Locate the cell with the specified text and output its [X, Y] center coordinate. 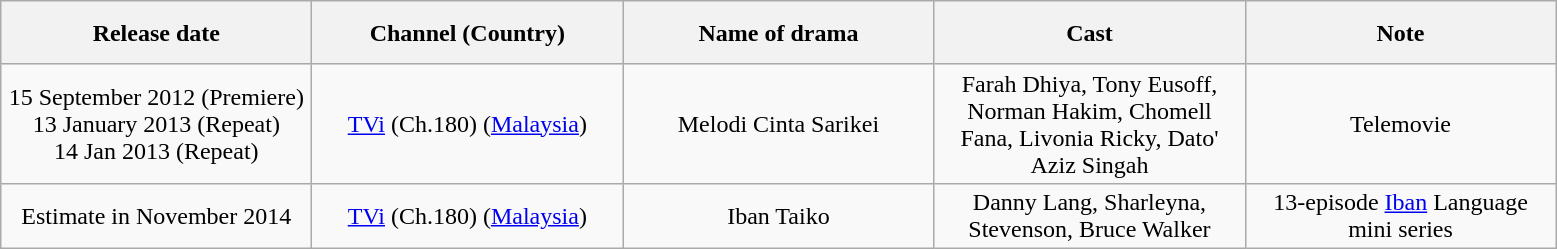
Note [1400, 33]
Telemovie [1400, 124]
Release date [156, 33]
15 September 2012 (Premiere) 13 January 2013 (Repeat) 14 Jan 2013 (Repeat) [156, 124]
Cast [1090, 33]
Channel (Country) [468, 33]
Name of drama [778, 33]
Iban Taiko [778, 216]
Farah Dhiya, Tony Eusoff, Norman Hakim, Chomell Fana, Livonia Ricky, Dato' Aziz Singah [1090, 124]
Melodi Cinta Sarikei [778, 124]
13-episode Iban Language mini series [1400, 216]
Danny Lang, Sharleyna, Stevenson, Bruce Walker [1090, 216]
Estimate in November 2014 [156, 216]
